Extract the (x, y) coordinate from the center of the cell holding the provided text.  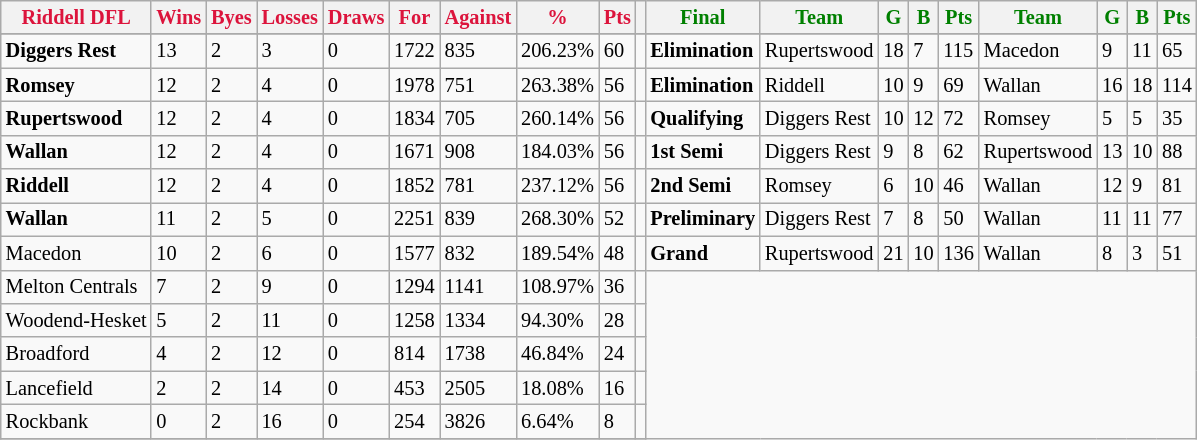
77 (1176, 219)
1st Semi (702, 152)
1334 (478, 320)
114 (1176, 85)
Melton Centrals (76, 287)
Losses (290, 17)
Qualifying (702, 118)
751 (478, 85)
115 (958, 51)
% (558, 17)
Final (702, 17)
268.30% (558, 219)
60 (618, 51)
184.03% (558, 152)
832 (478, 253)
72 (958, 118)
36 (618, 287)
1722 (414, 51)
48 (618, 253)
69 (958, 85)
Broadford (76, 354)
Byes (231, 17)
1258 (414, 320)
Against (478, 17)
65 (1176, 51)
1852 (414, 186)
2251 (414, 219)
46.84% (558, 354)
Lancefield (76, 388)
908 (478, 152)
6.64% (558, 421)
108.97% (558, 287)
88 (1176, 152)
52 (618, 219)
Riddell DFL (76, 17)
Wins (178, 17)
14 (290, 388)
206.23% (558, 51)
Rockbank (76, 421)
1294 (414, 287)
21 (893, 253)
1577 (414, 253)
24 (618, 354)
254 (414, 421)
2nd Semi (702, 186)
62 (958, 152)
51 (1176, 253)
3826 (478, 421)
1141 (478, 287)
260.14% (558, 118)
814 (414, 354)
237.12% (558, 186)
18.08% (558, 388)
453 (414, 388)
81 (1176, 186)
Woodend-Hesket (76, 320)
839 (478, 219)
189.54% (558, 253)
46 (958, 186)
1834 (414, 118)
1671 (414, 152)
705 (478, 118)
For (414, 17)
Draws (356, 17)
781 (478, 186)
Preliminary (702, 219)
50 (958, 219)
835 (478, 51)
136 (958, 253)
94.30% (558, 320)
Grand (702, 253)
263.38% (558, 85)
1738 (478, 354)
28 (618, 320)
2505 (478, 388)
35 (1176, 118)
1978 (414, 85)
